Search for the cell housing the specified text and yield its [X, Y] center coordinate. 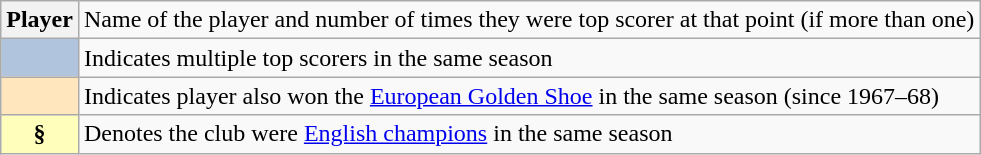
Player [40, 20]
Indicates multiple top scorers in the same season [528, 58]
§ [40, 134]
Denotes the club were English champions in the same season [528, 134]
Name of the player and number of times they were top scorer at that point (if more than one) [528, 20]
Indicates player also won the European Golden Shoe in the same season (since 1967–68) [528, 96]
